Search for the cell housing the specified text and yield its (X, Y) center coordinate. 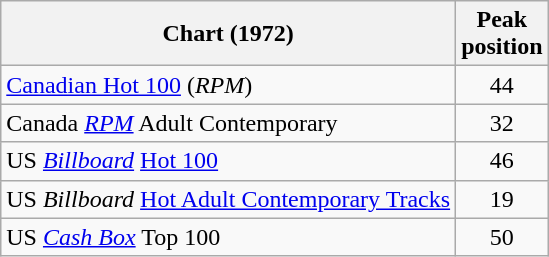
Chart (1972) (228, 34)
US Billboard Hot Adult Contemporary Tracks (228, 199)
US Billboard Hot 100 (228, 161)
32 (502, 123)
46 (502, 161)
19 (502, 199)
50 (502, 237)
Canadian Hot 100 (RPM) (228, 85)
US Cash Box Top 100 (228, 237)
44 (502, 85)
Canada RPM Adult Contemporary (228, 123)
Peakposition (502, 34)
